For the text-containing cell, return its midpoint in (X, Y) coordinate format. 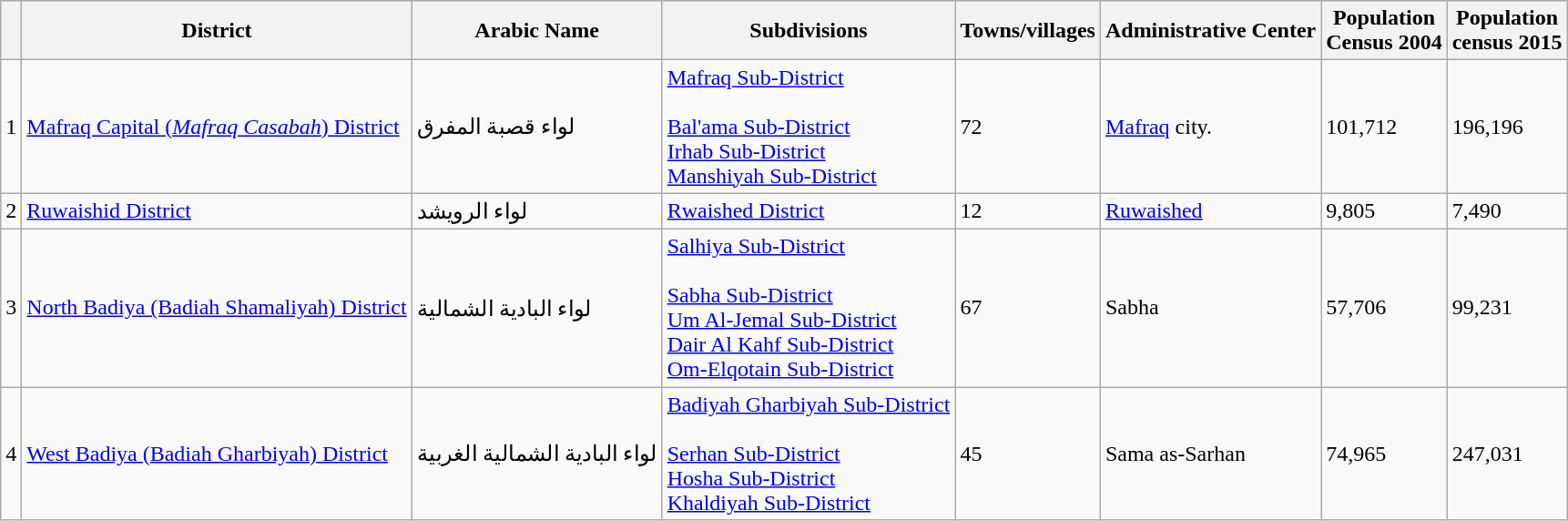
West Badiya (Badiah Gharbiyah) District (217, 453)
لواء البادية الشمالية الغربية (537, 453)
196,196 (1507, 127)
لواء قصبة المفرق (537, 127)
Administrative Center (1210, 31)
لواء البادية الشمالية (537, 308)
Sama as-Sarhan (1210, 453)
Sabha (1210, 308)
Badiyah Gharbiyah Sub-DistrictSerhan Sub-District Hosha Sub-District Khaldiyah Sub-District (809, 453)
9,805 (1384, 211)
72 (1028, 127)
North Badiya (Badiah Shamaliyah) District (217, 308)
74,965 (1384, 453)
District (217, 31)
1 (11, 127)
57,706 (1384, 308)
Rwaished District (809, 211)
Mafraq Sub-DistrictBal'ama Sub-District Irhab Sub-District Manshiyah Sub-District (809, 127)
3 (11, 308)
2 (11, 211)
67 (1028, 308)
Ruwaishid District (217, 211)
Mafraq city. (1210, 127)
لواء الرويشد (537, 211)
Populationcensus 2015 (1507, 31)
247,031 (1507, 453)
7,490 (1507, 211)
Ruwaished (1210, 211)
101,712 (1384, 127)
Subdivisions (809, 31)
4 (11, 453)
99,231 (1507, 308)
12 (1028, 211)
45 (1028, 453)
Arabic Name (537, 31)
Mafraq Capital (Mafraq Casabah) District (217, 127)
Salhiya Sub-DistrictSabha Sub-District Um Al-Jemal Sub-District Dair Al Kahf Sub-District Om-Elqotain Sub-District (809, 308)
PopulationCensus 2004 (1384, 31)
Towns/villages (1028, 31)
